Locate the cell with the specified text and output its (x, y) center coordinate. 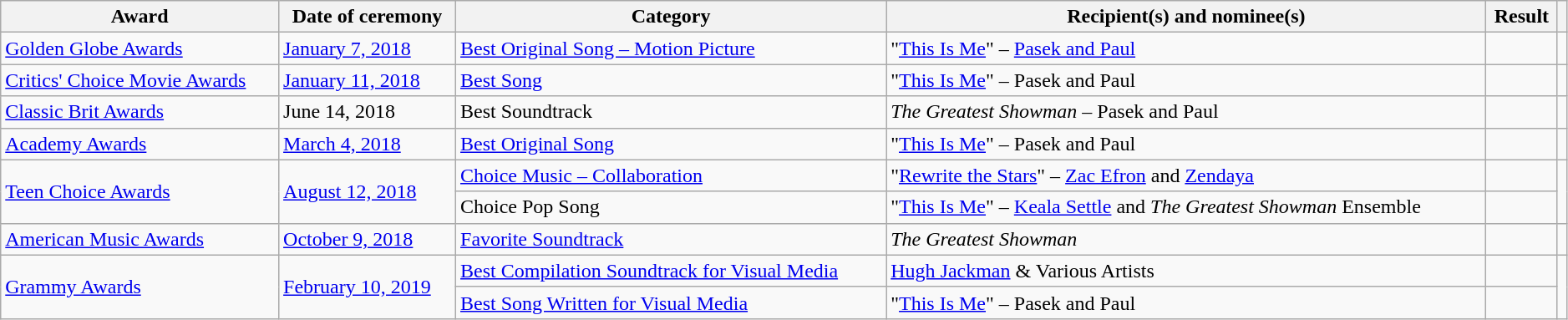
Result (1522, 17)
Grammy Awards (140, 287)
Best Song (672, 80)
Critics' Choice Movie Awards (140, 80)
Recipient(s) and nominee(s) (1186, 17)
American Music Awards (140, 239)
Best Original Song (672, 144)
"Rewrite the Stars" – Zac Efron and Zendaya (1186, 175)
The Greatest Showman (1186, 239)
Best Song Written for Visual Media (672, 302)
Award (140, 17)
Golden Globe Awards (140, 48)
Hugh Jackman & Various Artists (1186, 271)
The Greatest Showman – Pasek and Paul (1186, 112)
Best Compilation Soundtrack for Visual Media (672, 271)
Academy Awards (140, 144)
Favorite Soundtrack (672, 239)
March 4, 2018 (368, 144)
February 10, 2019 (368, 287)
Choice Music – Collaboration (672, 175)
Best Original Song – Motion Picture (672, 48)
Best Soundtrack (672, 112)
Teen Choice Awards (140, 191)
January 7, 2018 (368, 48)
January 11, 2018 (368, 80)
Choice Pop Song (672, 207)
October 9, 2018 (368, 239)
June 14, 2018 (368, 112)
"This Is Me" – Keala Settle and The Greatest Showman Ensemble (1186, 207)
Date of ceremony (368, 17)
Category (672, 17)
Classic Brit Awards (140, 112)
August 12, 2018 (368, 191)
